Scan for the cell matching the given text and deliver its (x, y) coordinate at center. 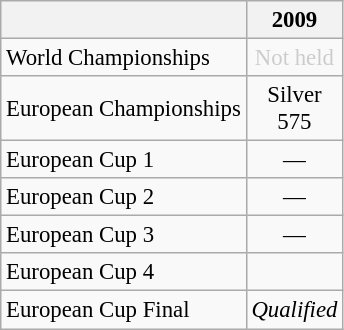
2009 (294, 20)
European Cup 2 (124, 197)
World Championships (124, 58)
European Cup Final (124, 310)
Not held (294, 58)
European Championships (124, 108)
European Cup 1 (124, 160)
Silver575 (294, 108)
European Cup 4 (124, 273)
Qualified (294, 310)
European Cup 3 (124, 235)
